Detect which cell encompasses the target text, then output its [x, y] center coordinate. 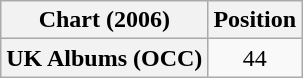
44 [255, 58]
UK Albums (OCC) [104, 58]
Position [255, 20]
Chart (2006) [104, 20]
